For the text-containing cell, return its midpoint in [x, y] coordinate format. 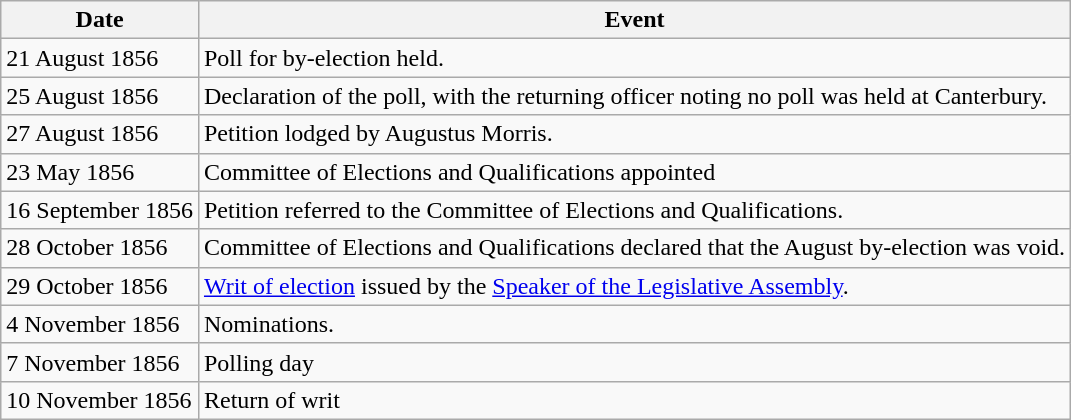
Poll for by-election held. [634, 58]
Committee of Elections and Qualifications appointed [634, 172]
27 August 1856 [100, 134]
25 August 1856 [100, 96]
Petition referred to the Committee of Elections and Qualifications. [634, 210]
23 May 1856 [100, 172]
Committee of Elections and Qualifications declared that the August by-election was void. [634, 248]
Event [634, 20]
10 November 1856 [100, 400]
Date [100, 20]
21 August 1856 [100, 58]
Polling day [634, 362]
Declaration of the poll, with the returning officer noting no poll was held at Canterbury. [634, 96]
Return of writ [634, 400]
7 November 1856 [100, 362]
29 October 1856 [100, 286]
Writ of election issued by the Speaker of the Legislative Assembly. [634, 286]
16 September 1856 [100, 210]
28 October 1856 [100, 248]
Nominations. [634, 324]
Petition lodged by Augustus Morris. [634, 134]
4 November 1856 [100, 324]
